Locate the cell with the specified text and output its (X, Y) center coordinate. 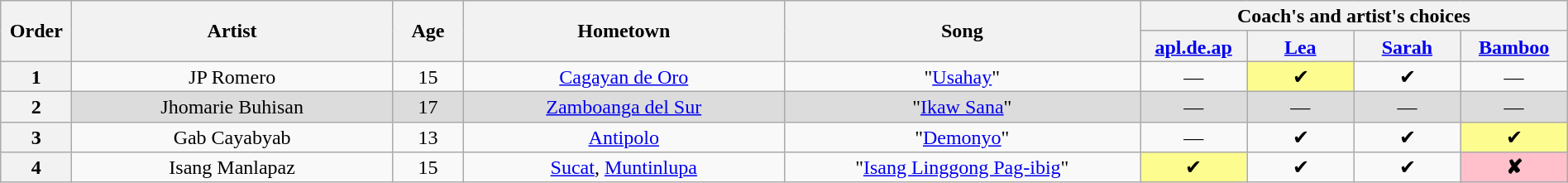
Coach's and artist's choices (1355, 17)
13 (428, 137)
4 (36, 167)
Cagayan de Oro (624, 76)
17 (428, 106)
Artist (232, 31)
2 (36, 106)
"Ikaw Sana" (963, 106)
"Demonyo" (963, 137)
Song (963, 31)
JP Romero (232, 76)
Lea (1300, 46)
"Usahay" (963, 76)
✘ (1513, 167)
Jhomarie Buhisan (232, 106)
Hometown (624, 31)
Order (36, 31)
apl.de.ap (1194, 46)
Sarah (1408, 46)
Bamboo (1513, 46)
"Isang Linggong Pag-ibig" (963, 167)
Gab Cayabyab (232, 137)
3 (36, 137)
Zamboanga del Sur (624, 106)
Sucat, Muntinlupa (624, 167)
Age (428, 31)
Antipolo (624, 137)
Isang Manlapaz (232, 167)
1 (36, 76)
